Search for the cell housing the specified text and yield its (x, y) center coordinate. 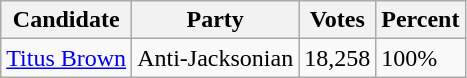
Titus Brown (66, 58)
Party (216, 20)
Anti-Jacksonian (216, 58)
Votes (338, 20)
18,258 (338, 58)
Percent (420, 20)
100% (420, 58)
Candidate (66, 20)
